Return the [X, Y] coordinate for the center point of the cell that contains the specified text.  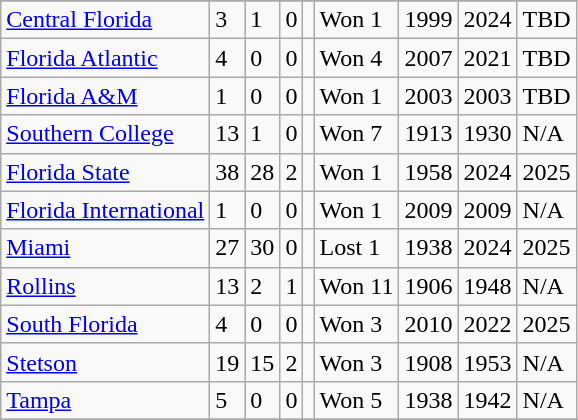
28 [262, 172]
Won 7 [356, 134]
1906 [428, 286]
Southern College [106, 134]
Won 11 [356, 286]
19 [228, 362]
27 [228, 248]
Stetson [106, 362]
Rollins [106, 286]
Florida Atlantic [106, 58]
15 [262, 362]
Tampa [106, 400]
3 [228, 20]
Lost 1 [356, 248]
South Florida [106, 324]
Won 5 [356, 400]
1958 [428, 172]
1953 [488, 362]
1930 [488, 134]
Won 4 [356, 58]
2021 [488, 58]
1942 [488, 400]
2022 [488, 324]
Central Florida [106, 20]
1913 [428, 134]
38 [228, 172]
Florida State [106, 172]
Florida International [106, 210]
1948 [488, 286]
30 [262, 248]
Miami [106, 248]
1908 [428, 362]
5 [228, 400]
1999 [428, 20]
2007 [428, 58]
2010 [428, 324]
Florida A&M [106, 96]
